Capture the cell that displays the provided text and extract its [X, Y] central coordinate. 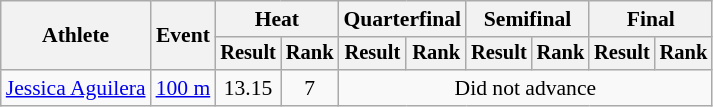
Jessica Aguilera [76, 88]
Semifinal [528, 19]
Quarterfinal [402, 19]
7 [310, 88]
Did not advance [525, 88]
13.15 [248, 88]
Event [184, 36]
100 m [184, 88]
Heat [276, 19]
Final [650, 19]
Athlete [76, 36]
